Determine the [X, Y] coordinate at the center of the cell enclosing the given text.  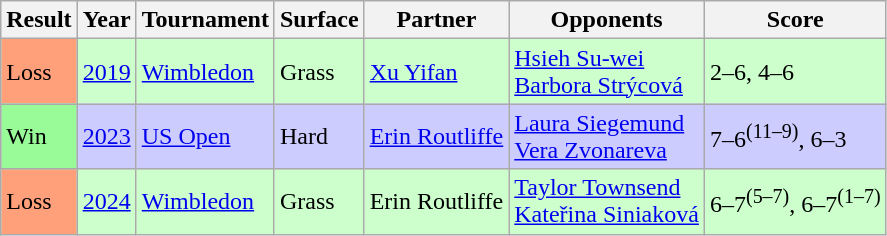
Surface [319, 20]
Laura Siegemund Vera Zvonareva [607, 136]
2023 [106, 136]
7–6(11–9), 6–3 [795, 136]
Hard [319, 136]
Taylor Townsend Kateřina Siniaková [607, 202]
Score [795, 20]
Result [39, 20]
Year [106, 20]
2–6, 4–6 [795, 72]
Partner [436, 20]
Xu Yifan [436, 72]
2019 [106, 72]
Tournament [205, 20]
Win [39, 136]
US Open [205, 136]
Opponents [607, 20]
2024 [106, 202]
Hsieh Su-wei Barbora Strýcová [607, 72]
6–7(5–7), 6–7(1–7) [795, 202]
